Scan for the cell matching the given text and deliver its [x, y] coordinate at center. 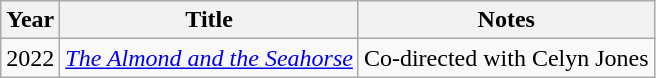
Title [210, 20]
Notes [506, 20]
Year [30, 20]
Co-directed with Celyn Jones [506, 58]
The Almond and the Seahorse [210, 58]
2022 [30, 58]
